Output the (X, Y) coordinate of the center of the cell containing the given text.  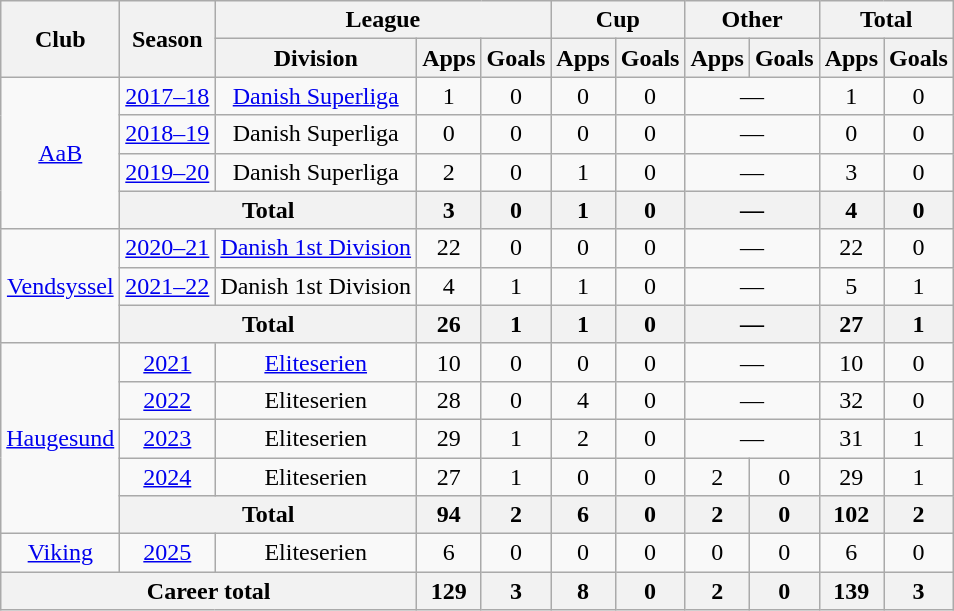
Season (168, 39)
31 (851, 438)
Vendsyssel (60, 286)
2021–22 (168, 286)
2017–18 (168, 96)
2023 (168, 438)
Career total (209, 591)
28 (449, 400)
8 (583, 591)
2018–19 (168, 134)
26 (449, 324)
139 (851, 591)
2019–20 (168, 172)
2025 (168, 553)
102 (851, 515)
Haugesund (60, 438)
League (383, 20)
94 (449, 515)
2024 (168, 477)
5 (851, 286)
32 (851, 400)
2020–21 (168, 248)
2021 (168, 362)
Division (316, 58)
129 (449, 591)
Viking (60, 553)
Other (752, 20)
Club (60, 39)
AaB (60, 153)
Cup (618, 20)
2022 (168, 400)
